Return [X, Y] of the center of cell containing provided text 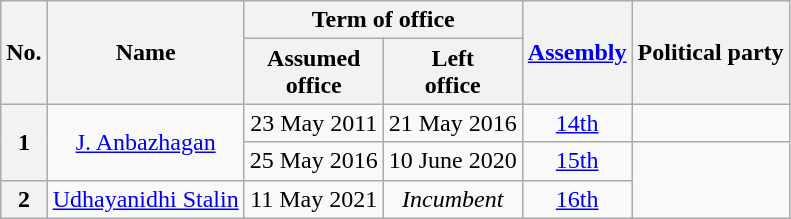
J. Anbazhagan [146, 142]
15th [577, 161]
Incumbent [452, 199]
21 May 2016 [452, 123]
16th [577, 199]
Udhayanidhi Stalin [146, 199]
Term of office [383, 20]
2 [24, 199]
No. [24, 52]
Name [146, 52]
10 June 2020 [452, 161]
Assembly [577, 52]
14th [577, 123]
Political party [710, 52]
23 May 2011 [314, 123]
Assumedoffice [314, 72]
25 May 2016 [314, 161]
11 May 2021 [314, 199]
Leftoffice [452, 72]
1 [24, 142]
